For the text-containing cell, return its midpoint in (X, Y) coordinate format. 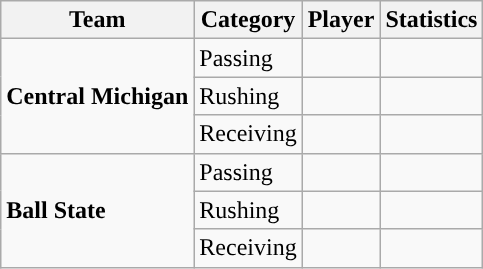
Ball State (98, 210)
Category (248, 20)
Central Michigan (98, 96)
Player (341, 20)
Statistics (432, 20)
Team (98, 20)
